From the cell containing the given text, extract its center point as (X, Y) coordinate. 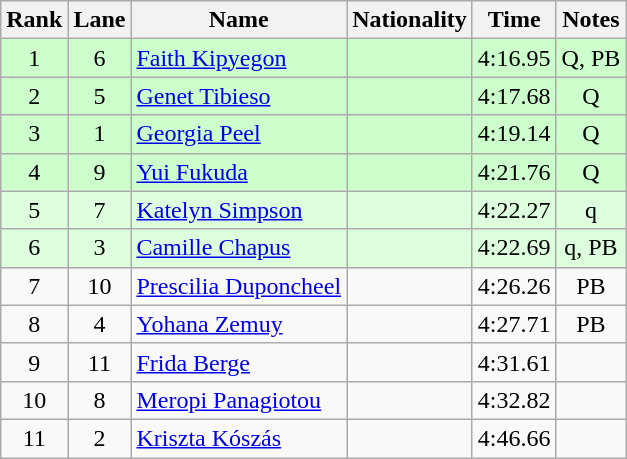
Q, PB (591, 58)
4:19.14 (514, 134)
Yohana Zemuy (239, 324)
Lane (100, 20)
Georgia Peel (239, 134)
Nationality (410, 20)
4:46.66 (514, 438)
Kriszta Kószás (239, 438)
4:22.69 (514, 248)
4:26.26 (514, 286)
4:22.27 (514, 210)
4:31.61 (514, 362)
Time (514, 20)
Notes (591, 20)
4:21.76 (514, 172)
q, PB (591, 248)
Rank (34, 20)
Frida Berge (239, 362)
Genet Tibieso (239, 96)
4:17.68 (514, 96)
q (591, 210)
Meropi Panagiotou (239, 400)
Name (239, 20)
4:32.82 (514, 400)
Prescilia Duponcheel (239, 286)
Faith Kipyegon (239, 58)
Yui Fukuda (239, 172)
Katelyn Simpson (239, 210)
Camille Chapus (239, 248)
4:27.71 (514, 324)
4:16.95 (514, 58)
